Identify which cell holds the provided text, then report its [X, Y] central coordinate. 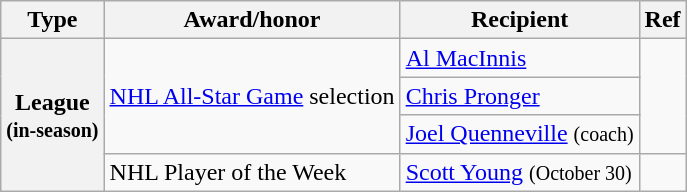
Award/honor [252, 20]
Joel Quenneville (coach) [520, 134]
Chris Pronger [520, 96]
Al MacInnis [520, 58]
Recipient [520, 20]
Ref [662, 20]
Scott Young (October 30) [520, 172]
Type [52, 20]
NHL All-Star Game selection [252, 96]
League(in-season) [52, 115]
NHL Player of the Week [252, 172]
